Find where the given text appears and provide that cell's center as (X, Y) coordinate. 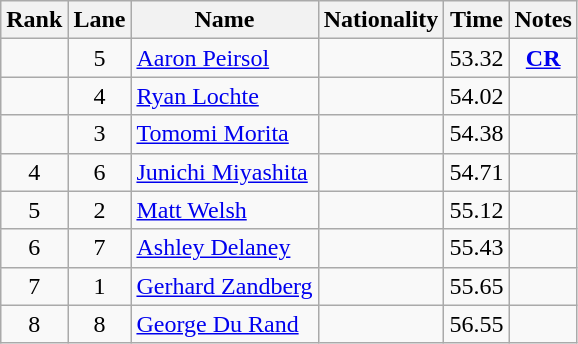
55.43 (476, 248)
Notes (543, 20)
Lane (100, 20)
56.55 (476, 324)
Gerhard Zandberg (224, 286)
Junichi Miyashita (224, 172)
CR (543, 58)
Aaron Peirsol (224, 58)
Name (224, 20)
Rank (34, 20)
Ashley Delaney (224, 248)
Ryan Lochte (224, 96)
54.38 (476, 134)
54.71 (476, 172)
Matt Welsh (224, 210)
54.02 (476, 96)
3 (100, 134)
55.65 (476, 286)
Nationality (381, 20)
Tomomi Morita (224, 134)
2 (100, 210)
1 (100, 286)
George Du Rand (224, 324)
Time (476, 20)
53.32 (476, 58)
55.12 (476, 210)
